Scan for the cell matching the given text and deliver its [x, y] coordinate at center. 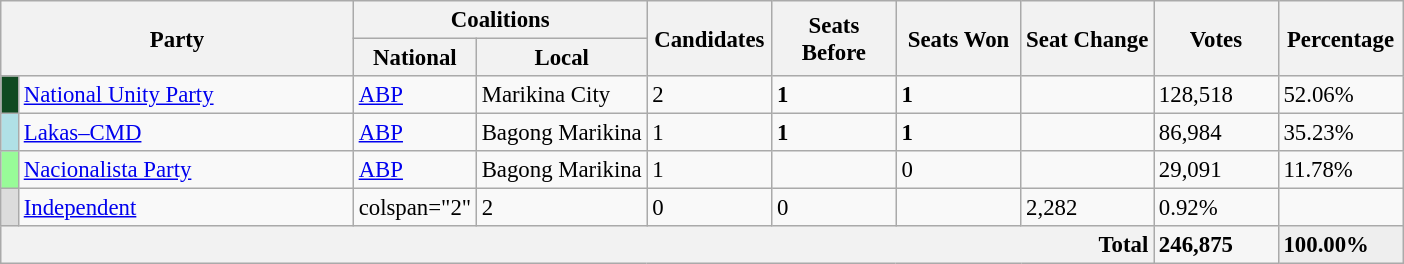
Lakas–CMD [186, 133]
Marikina City [562, 95]
Party [178, 38]
Coalitions [500, 20]
11.78% [1340, 170]
2,282 [1088, 208]
128,518 [1216, 95]
Independent [186, 208]
86,984 [1216, 133]
Seats Before [834, 38]
Candidates [710, 38]
Seat Change [1088, 38]
100.00% [1340, 245]
National [414, 58]
Local [562, 58]
0.92% [1216, 208]
Percentage [1340, 38]
35.23% [1340, 133]
246,875 [1216, 245]
29,091 [1216, 170]
Votes [1216, 38]
National Unity Party [186, 95]
52.06% [1340, 95]
Nacionalista Party [186, 170]
Total [578, 245]
colspan="2" [414, 208]
Seats Won [958, 38]
